Detect which cell encompasses the target text, then output its [X, Y] center coordinate. 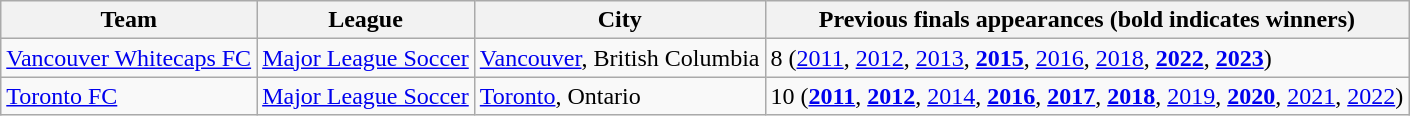
Previous finals appearances (bold indicates winners) [1087, 20]
Toronto, Ontario [620, 96]
Vancouver, British Columbia [620, 58]
League [366, 20]
Toronto FC [129, 96]
Team [129, 20]
10 (2011, 2012, 2014, 2016, 2017, 2018, 2019, 2020, 2021, 2022) [1087, 96]
8 (2011, 2012, 2013, 2015, 2016, 2018, 2022, 2023) [1087, 58]
Vancouver Whitecaps FC [129, 58]
City [620, 20]
